For the text-containing cell, return its midpoint in [X, Y] coordinate format. 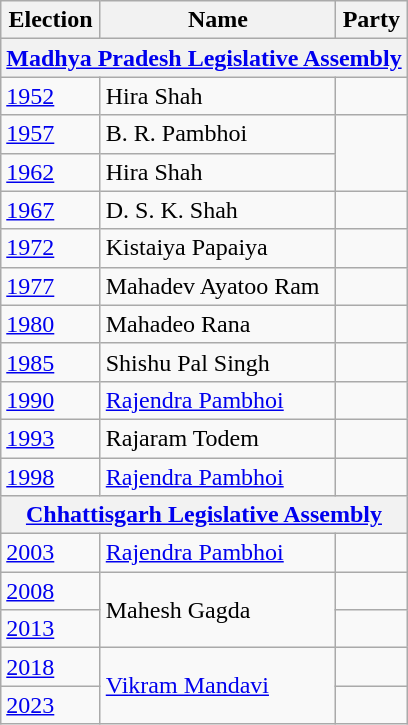
Madhya Pradesh Legislative Assembly [204, 58]
1980 [50, 324]
Party [372, 20]
1990 [50, 400]
Mahesh Gagda [218, 610]
Chhattisgarh Legislative Assembly [204, 515]
2003 [50, 553]
1985 [50, 362]
1957 [50, 134]
D. S. K. Shah [218, 210]
Mahadev Ayatoo Ram [218, 286]
1972 [50, 248]
B. R. Pambhoi [218, 134]
2013 [50, 629]
Mahadeo Rana [218, 324]
Kistaiya Papaiya [218, 248]
1962 [50, 172]
1993 [50, 438]
1977 [50, 286]
1952 [50, 96]
1967 [50, 210]
2018 [50, 667]
Vikram Mandavi [218, 686]
Election [50, 20]
2008 [50, 591]
Name [218, 20]
Shishu Pal Singh [218, 362]
2023 [50, 705]
1998 [50, 477]
Rajaram Todem [218, 438]
